Return (x, y) of the center of cell containing provided text 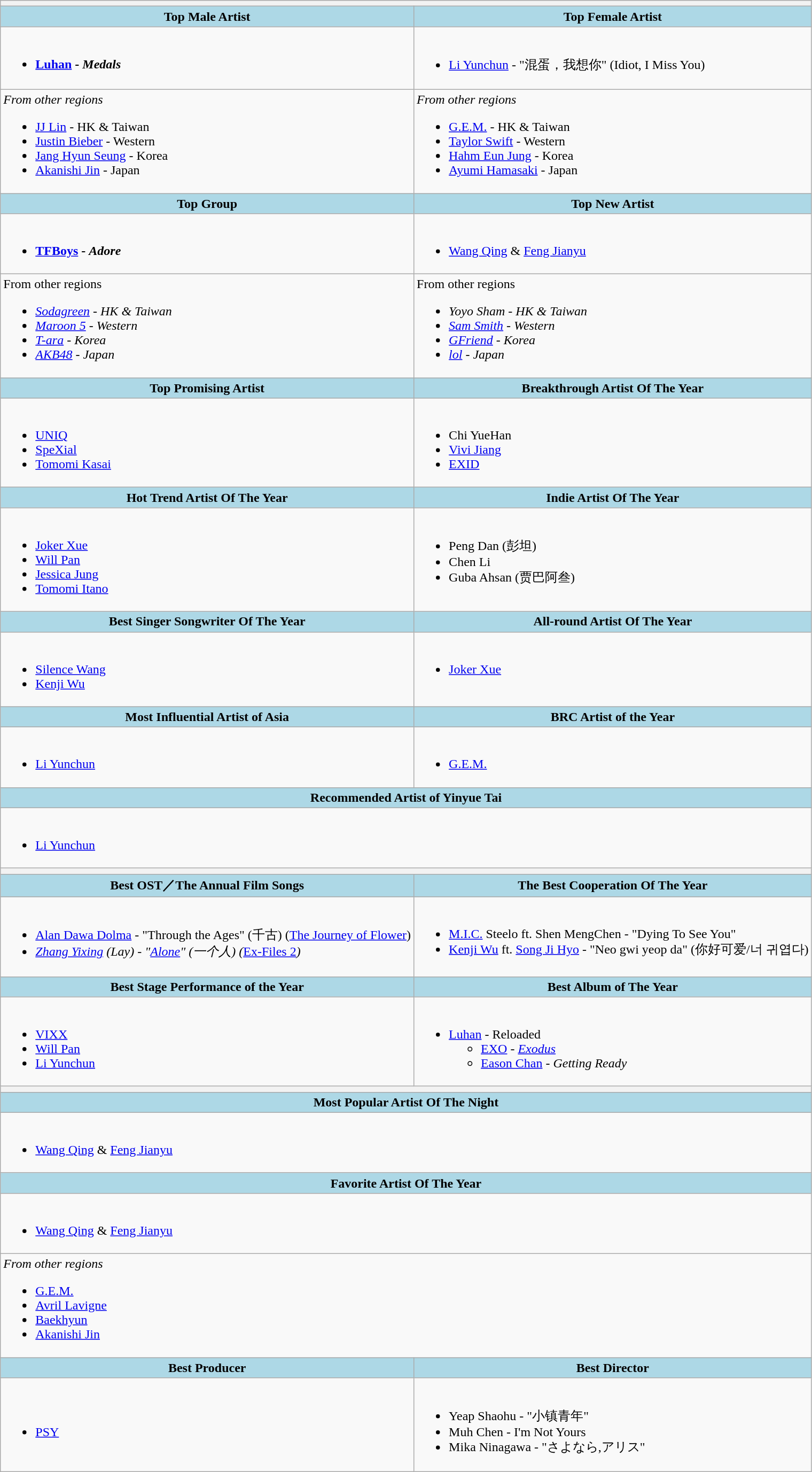
PSY (207, 1425)
Top New Artist (613, 204)
From other regionsJJ Lin - HK & TaiwanJustin Bieber - WesternJang Hyun Seung - KoreaAkanishi Jin - Japan (207, 141)
Yeap Shaohu - "小镇青年"Muh Chen - I'm Not YoursMika Ninagawa - "さよなら,アリス" (613, 1425)
Joker Xue (613, 669)
Li Yunchun - "混蛋，我想你" (Idiot, I Miss You) (613, 58)
Breakthrough Artist Of The Year (613, 388)
Hot Trend Artist Of The Year (207, 498)
Most Popular Artist Of The Night (406, 1102)
Top Group (207, 204)
Peng Dan (彭坦)Chen LiGuba Ahsan (贾巴阿叁) (613, 560)
Most Influential Artist of Asia (207, 717)
Silence WangKenji Wu (207, 669)
Alan Dawa Dolma - "Through the Ages" (千古) (The Journey of Flower)Zhang Yixing (Lay) - "Alone" (一个人) (Ex-Files 2) (207, 936)
From other regionsG.E.M.Avril LavigneBaekhyunAkanishi Jin (406, 1305)
From other regionsSodagreen - HK & TaiwanMaroon 5 - WesternT-ara - KoreaAKB48 - Japan (207, 326)
Best Album of The Year (613, 987)
Best OST／The Annual Film Songs (207, 885)
Luhan - ReloadedEXO - ExodusEason Chan - Getting Ready (613, 1041)
G.E.M. (613, 757)
Top Female Artist (613, 17)
Indie Artist Of The Year (613, 498)
From other regionsYoyo Sham - HK & TaiwanSam Smith - WesternGFriend - Korealol - Japan (613, 326)
Best Singer Songwriter Of The Year (207, 622)
BRC Artist of the Year (613, 717)
Best Producer (207, 1368)
VIXXWill PanLi Yunchun (207, 1041)
UNIQSpeXialTomomi Kasai (207, 443)
Best Stage Performance of the Year (207, 987)
Favorite Artist Of The Year (406, 1183)
Luhan - Medals (207, 58)
All-round Artist Of The Year (613, 622)
TFBoys - Adore (207, 244)
M.I.C. Steelo ft. Shen MengChen - "Dying To See You"Kenji Wu ft. Song Ji Hyo - "Neo gwi yeop da" (你好可爱/너 귀엽다) (613, 936)
Recommended Artist of Yinyue Tai (406, 797)
Joker XueWill PanJessica JungTomomi Itano (207, 560)
Best Director (613, 1368)
From other regionsG.E.M. - HK & TaiwanTaylor Swift - WesternHahm Eun Jung - KoreaAyumi Hamasaki - Japan (613, 141)
The Best Cooperation Of The Year (613, 885)
Chi YueHanVivi JiangEXID (613, 443)
Top Male Artist (207, 17)
Top Promising Artist (207, 388)
